Detect which cell encompasses the target text, then output its [x, y] center coordinate. 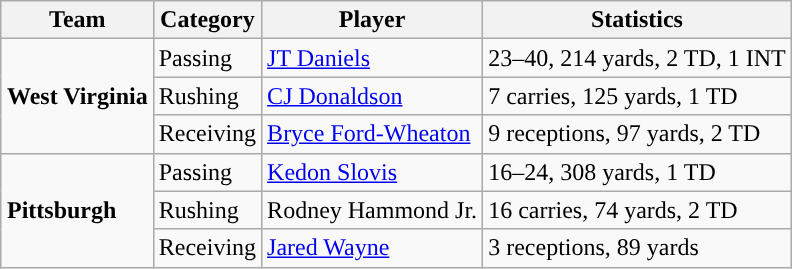
Jared Wayne [372, 248]
Statistics [638, 20]
Kedon Slovis [372, 172]
Rodney Hammond Jr. [372, 210]
JT Daniels [372, 58]
Pittsburgh [77, 210]
23–40, 214 yards, 2 TD, 1 INT [638, 58]
Player [372, 20]
9 receptions, 97 yards, 2 TD [638, 134]
Team [77, 20]
3 receptions, 89 yards [638, 248]
16–24, 308 yards, 1 TD [638, 172]
West Virginia [77, 96]
CJ Donaldson [372, 96]
Category [207, 20]
16 carries, 74 yards, 2 TD [638, 210]
Bryce Ford-Wheaton [372, 134]
7 carries, 125 yards, 1 TD [638, 96]
